Capture the cell that displays the provided text and extract its (x, y) central coordinate. 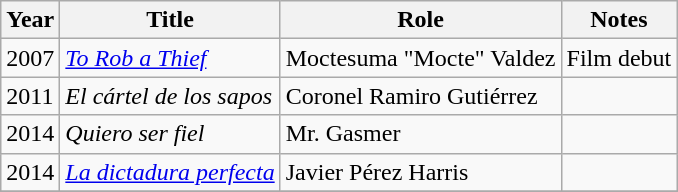
Film debut (619, 58)
Title (170, 20)
Notes (619, 20)
To Rob a Thief (170, 58)
Role (420, 20)
Quiero ser fiel (170, 134)
La dictadura perfecta (170, 172)
Mr. Gasmer (420, 134)
Coronel Ramiro Gutiérrez (420, 96)
Year (30, 20)
Moctesuma "Mocte" Valdez (420, 58)
2011 (30, 96)
El cártel de los sapos (170, 96)
2007 (30, 58)
Javier Pérez Harris (420, 172)
